Scan for the cell matching the given text and deliver its (x, y) coordinate at center. 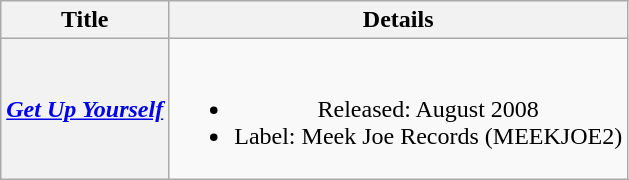
Get Up Yourself (85, 109)
Released: August 2008Label: Meek Joe Records (MEEKJOE2) (398, 109)
Title (85, 20)
Details (398, 20)
